Return the (X, Y) coordinate for the center point of the cell that contains the specified text.  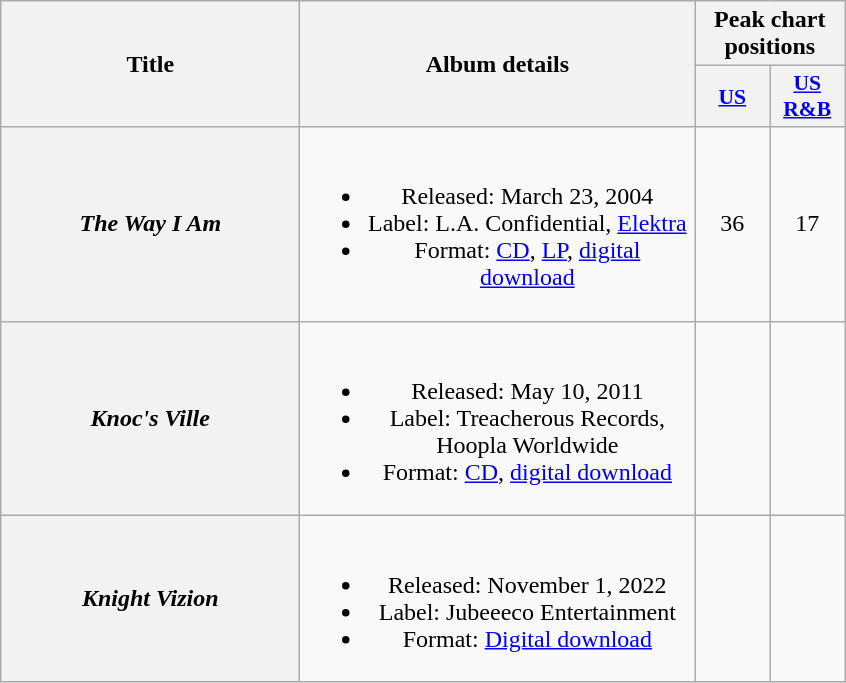
36 (732, 224)
Knight Vizion (150, 598)
Knoc's Ville (150, 418)
The Way I Am (150, 224)
USR&B (808, 96)
Album details (498, 64)
17 (808, 224)
Released: May 10, 2011Label: Treacherous Records, Hoopla WorldwideFormat: CD, digital download (498, 418)
US (732, 96)
Released: March 23, 2004Label: L.A. Confidential, ElektraFormat: CD, LP, digital download (498, 224)
Title (150, 64)
Peak chart positions (770, 34)
Released: November 1, 2022Label: Jubeeeco EntertainmentFormat: Digital download (498, 598)
